Pinpoint the cell where the given text exists, returning its (x, y) midpoint coordinate. 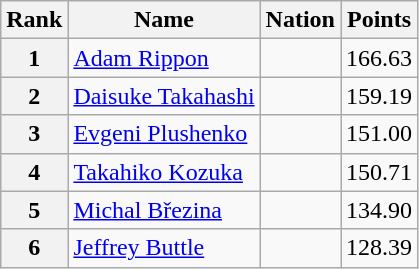
150.71 (378, 172)
Daisuke Takahashi (164, 96)
Jeffrey Buttle (164, 248)
4 (34, 172)
Points (378, 20)
3 (34, 134)
1 (34, 58)
2 (34, 96)
128.39 (378, 248)
151.00 (378, 134)
5 (34, 210)
Takahiko Kozuka (164, 172)
134.90 (378, 210)
Name (164, 20)
159.19 (378, 96)
Nation (300, 20)
Michal Březina (164, 210)
Evgeni Plushenko (164, 134)
Rank (34, 20)
6 (34, 248)
Adam Rippon (164, 58)
166.63 (378, 58)
